Return the [x, y] coordinate for the center point of the cell that contains the specified text.  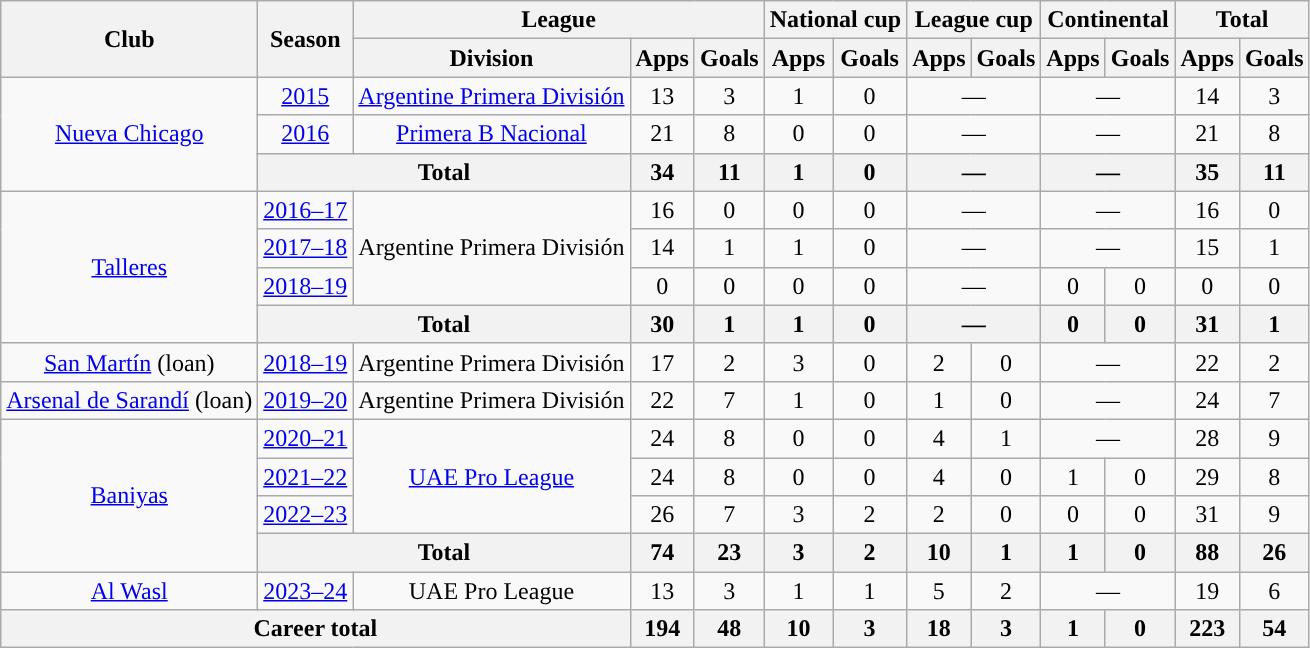
Career total [316, 629]
88 [1207, 553]
Primera B Nacional [492, 134]
Continental [1108, 20]
San Martín (loan) [130, 362]
Al Wasl [130, 591]
5 [939, 591]
29 [1207, 477]
Nueva Chicago [130, 134]
Club [130, 39]
National cup [835, 20]
54 [1274, 629]
30 [662, 324]
Talleres [130, 267]
19 [1207, 591]
Division [492, 58]
League cup [974, 20]
74 [662, 553]
Baniyas [130, 495]
2015 [306, 96]
Season [306, 39]
34 [662, 172]
2016–17 [306, 210]
2017–18 [306, 248]
223 [1207, 629]
2019–20 [306, 400]
2021–22 [306, 477]
194 [662, 629]
28 [1207, 438]
23 [729, 553]
17 [662, 362]
2022–23 [306, 515]
2023–24 [306, 591]
35 [1207, 172]
League [558, 20]
Arsenal de Sarandí (loan) [130, 400]
6 [1274, 591]
15 [1207, 248]
48 [729, 629]
2020–21 [306, 438]
18 [939, 629]
2016 [306, 134]
